Return the [X, Y] coordinate for the center point of the cell that contains the specified text.  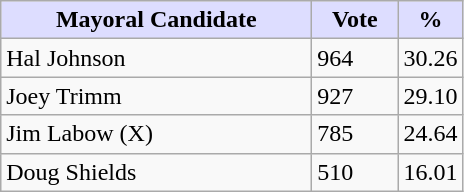
30.26 [430, 58]
Doug Shields [156, 172]
Vote [355, 20]
785 [355, 134]
Joey Trimm [156, 96]
510 [355, 172]
16.01 [430, 172]
% [430, 20]
29.10 [430, 96]
24.64 [430, 134]
964 [355, 58]
927 [355, 96]
Jim Labow (X) [156, 134]
Hal Johnson [156, 58]
Mayoral Candidate [156, 20]
